Return (X, Y) of the center of cell containing provided text 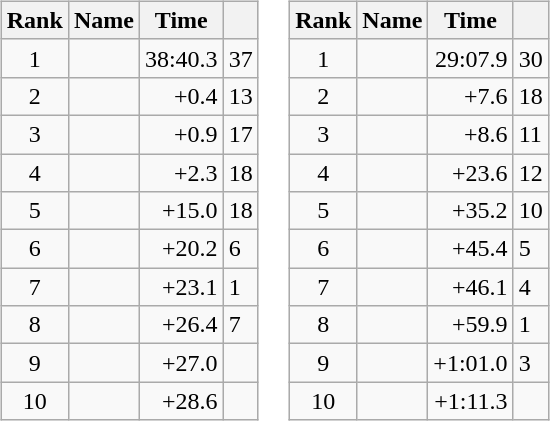
+23.6 (470, 173)
+20.2 (181, 249)
+27.0 (181, 363)
+28.6 (181, 401)
12 (530, 173)
+0.9 (181, 134)
30 (530, 58)
11 (530, 134)
13 (240, 96)
+7.6 (470, 96)
+1:11.3 (470, 401)
+23.1 (181, 287)
38:40.3 (181, 58)
+0.4 (181, 96)
+35.2 (470, 211)
+26.4 (181, 325)
+45.4 (470, 249)
29:07.9 (470, 58)
37 (240, 58)
+2.3 (181, 173)
+1:01.0 (470, 363)
+59.9 (470, 325)
+46.1 (470, 287)
17 (240, 134)
+8.6 (470, 134)
+15.0 (181, 211)
